Provide the [X, Y] coordinate of the cell's center where the given text is located.  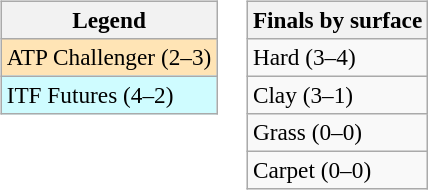
Clay (3–1) [337, 95]
Hard (3–4) [337, 57]
ITF Futures (4–2) [108, 95]
Grass (0–0) [337, 133]
Legend [108, 20]
ATP Challenger (2–3) [108, 57]
Carpet (0–0) [337, 171]
Finals by surface [337, 20]
